For the text-containing cell, return its midpoint in (X, Y) coordinate format. 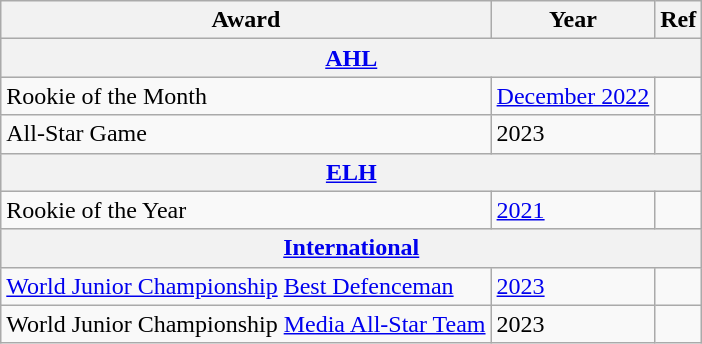
Year (573, 20)
ELH (352, 172)
December 2022 (573, 96)
World Junior Championship Media All-Star Team (246, 324)
Award (246, 20)
Rookie of the Year (246, 210)
International (352, 248)
Ref (678, 20)
Rookie of the Month (246, 96)
AHL (352, 58)
All-Star Game (246, 134)
World Junior Championship Best Defenceman (246, 286)
2021 (573, 210)
